Detect which cell encompasses the target text, then output its (x, y) center coordinate. 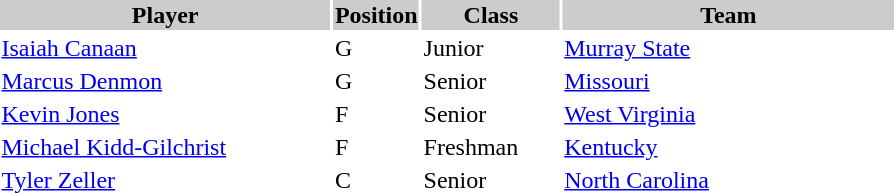
Isaiah Canaan (165, 48)
Murray State (728, 48)
Marcus Denmon (165, 81)
Missouri (728, 81)
Junior (491, 48)
Team (728, 15)
Kevin Jones (165, 114)
Kentucky (728, 147)
Michael Kidd-Gilchrist (165, 147)
Class (491, 15)
West Virginia (728, 114)
Freshman (491, 147)
Player (165, 15)
Position (376, 15)
